Determine the [x, y] coordinate at the center of the cell enclosing the given text.  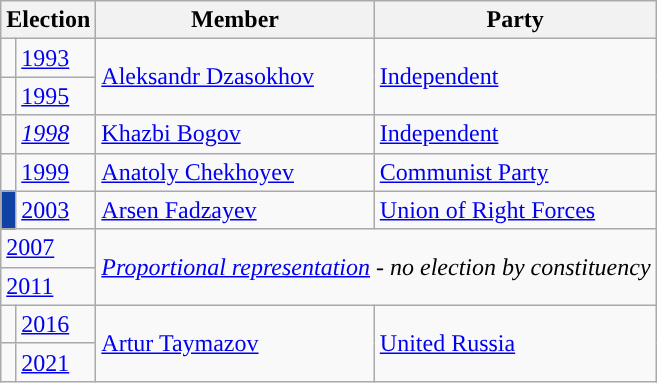
Member [235, 20]
2003 [56, 210]
Khazbi Bogov [235, 134]
1993 [56, 58]
2016 [56, 324]
Communist Party [515, 172]
1995 [56, 96]
Party [515, 20]
Proportional representation - no election by constituency [376, 267]
2011 [48, 286]
Union of Right Forces [515, 210]
Aleksandr Dzasokhov [235, 77]
1998 [56, 134]
Artur Taymazov [235, 343]
Anatoly Chekhoyev [235, 172]
2021 [56, 362]
1999 [56, 172]
United Russia [515, 343]
2007 [48, 248]
Election [48, 20]
Arsen Fadzayev [235, 210]
